Output the (X, Y) coordinate of the center of the cell containing the given text.  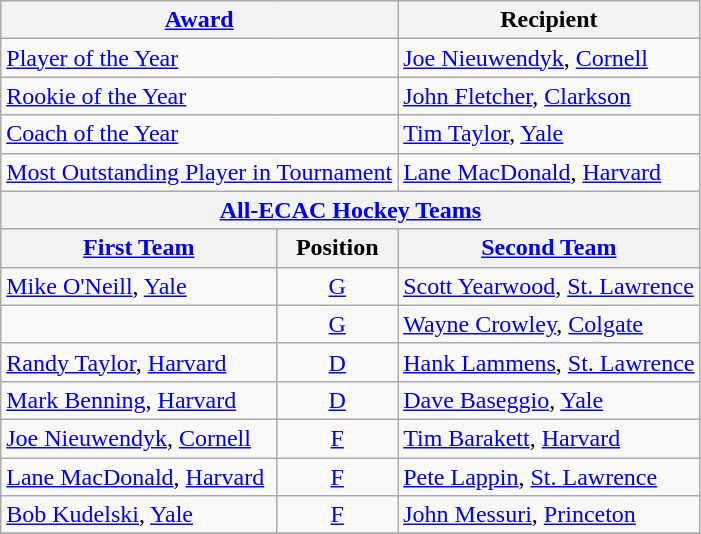
John Messuri, Princeton (549, 515)
Pete Lappin, St. Lawrence (549, 477)
Most Outstanding Player in Tournament (200, 172)
Mark Benning, Harvard (139, 400)
All-ECAC Hockey Teams (350, 210)
Scott Yearwood, St. Lawrence (549, 286)
Tim Barakett, Harvard (549, 438)
John Fletcher, Clarkson (549, 96)
Second Team (549, 248)
Randy Taylor, Harvard (139, 362)
First Team (139, 248)
Position (338, 248)
Award (200, 20)
Recipient (549, 20)
Player of the Year (200, 58)
Bob Kudelski, Yale (139, 515)
Dave Baseggio, Yale (549, 400)
Hank Lammens, St. Lawrence (549, 362)
Rookie of the Year (200, 96)
Wayne Crowley, Colgate (549, 324)
Mike O'Neill, Yale (139, 286)
Coach of the Year (200, 134)
Tim Taylor, Yale (549, 134)
